Return the [x, y] coordinate for the center point of the cell that contains the specified text.  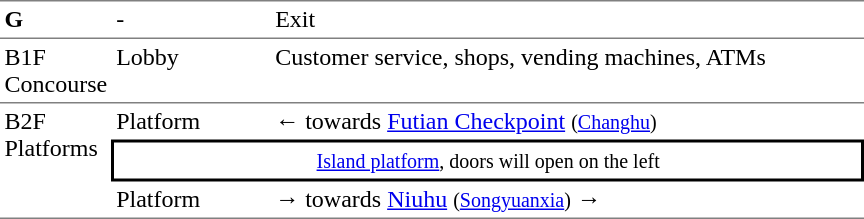
G [56, 19]
Platform [192, 122]
Lobby [192, 71]
- [192, 19]
B1FConcourse [56, 71]
